Find where the given text appears and provide that cell's center as [X, Y] coordinate. 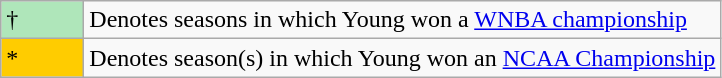
† [42, 20]
Denotes seasons in which Young won a WNBA championship [402, 20]
* [42, 58]
Denotes season(s) in which Young won an NCAA Championship [402, 58]
